Provide the [X, Y] coordinate of the cell's center where the given text is located.  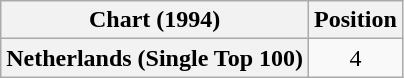
4 [356, 58]
Chart (1994) [155, 20]
Netherlands (Single Top 100) [155, 58]
Position [356, 20]
